Return the (X, Y) coordinate for the center point of the cell that contains the specified text.  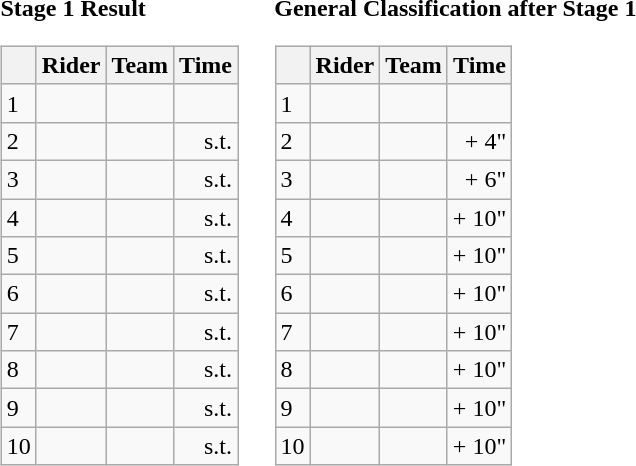
+ 6" (479, 179)
+ 4" (479, 141)
